Scan for the cell matching the given text and deliver its [x, y] coordinate at center. 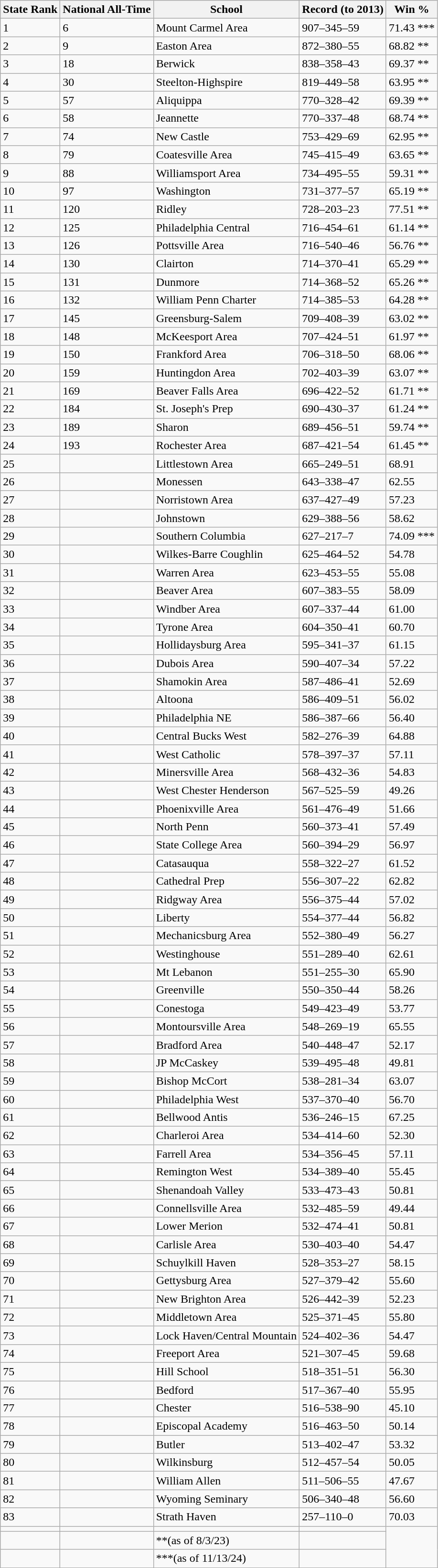
753–429–69 [343, 136]
Easton Area [226, 46]
604–350–41 [343, 627]
35 [31, 645]
625–464–52 [343, 554]
56.27 [412, 936]
63.65 ** [412, 155]
169 [107, 391]
New Castle [226, 136]
27 [31, 500]
549–423–49 [343, 1008]
71 [31, 1299]
56 [31, 1026]
Williamsport Area [226, 173]
Mechanicsburg Area [226, 936]
560–394–29 [343, 845]
525–371–45 [343, 1317]
67 [31, 1226]
57.23 [412, 500]
Huntingdon Area [226, 373]
714–368–52 [343, 282]
521–307–45 [343, 1353]
William Penn Charter [226, 300]
49.44 [412, 1208]
72 [31, 1317]
65.26 ** [412, 282]
50.14 [412, 1426]
57.22 [412, 663]
150 [107, 355]
23 [31, 427]
45.10 [412, 1408]
Sharon [226, 427]
Lock Haven/Central Mountain [226, 1335]
526–442–39 [343, 1299]
590–407–34 [343, 663]
550–350–44 [343, 990]
76 [31, 1390]
524–402–36 [343, 1335]
512–457–54 [343, 1463]
59 [31, 1081]
Philadelphia West [226, 1099]
527–379–42 [343, 1281]
Shamokin Area [226, 681]
52 [31, 954]
568–432–36 [343, 772]
62.55 [412, 481]
58.26 [412, 990]
745–415–49 [343, 155]
71.43 *** [412, 28]
3 [31, 64]
61.97 ** [412, 336]
516–463–50 [343, 1426]
State Rank [31, 10]
Freeport Area [226, 1353]
17 [31, 318]
School [226, 10]
Minersville Area [226, 772]
11 [31, 209]
97 [107, 191]
516–538–90 [343, 1408]
Connellsville Area [226, 1208]
716–540–46 [343, 246]
554–377–44 [343, 918]
West Catholic [226, 754]
12 [31, 228]
1 [31, 28]
Monessen [226, 481]
Bradford Area [226, 1045]
59.31 ** [412, 173]
Beaver Falls Area [226, 391]
46 [31, 845]
22 [31, 409]
75 [31, 1371]
Lower Merion [226, 1226]
61.45 ** [412, 445]
68.06 ** [412, 355]
70 [31, 1281]
60 [31, 1099]
61.14 ** [412, 228]
65.19 ** [412, 191]
Altoona [226, 700]
Steelton-Highspire [226, 82]
21 [31, 391]
29 [31, 536]
716–454–61 [343, 228]
56.70 [412, 1099]
80 [31, 1463]
Chester [226, 1408]
42 [31, 772]
132 [107, 300]
586–387–66 [343, 718]
872–380–55 [343, 46]
539–495–48 [343, 1063]
5 [31, 100]
Gettysburg Area [226, 1281]
567–525–59 [343, 790]
43 [31, 790]
Win % [412, 10]
54 [31, 990]
586–409–51 [343, 700]
40 [31, 736]
Windber Area [226, 609]
15 [31, 282]
Clairton [226, 264]
Coatesville Area [226, 155]
63.07 [412, 1081]
83 [31, 1517]
67.25 [412, 1118]
56.60 [412, 1499]
Frankford Area [226, 355]
49.26 [412, 790]
595–341–37 [343, 645]
50.05 [412, 1463]
81 [31, 1481]
Catasauqua [226, 863]
159 [107, 373]
587–486–41 [343, 681]
56.76 ** [412, 246]
Conestoga [226, 1008]
63.95 ** [412, 82]
57.02 [412, 899]
Episcopal Academy [226, 1426]
556–375–44 [343, 899]
689–456–51 [343, 427]
54.83 [412, 772]
53 [31, 972]
518–351–51 [343, 1371]
49.81 [412, 1063]
Bishop McCort [226, 1081]
National All-Time [107, 10]
Ridgway Area [226, 899]
52.69 [412, 681]
Hollidaysburg Area [226, 645]
32 [31, 591]
Littlestown Area [226, 463]
Carlisle Area [226, 1244]
73 [31, 1335]
540–448–47 [343, 1045]
William Allen [226, 1481]
56.97 [412, 845]
665–249–51 [343, 463]
68.91 [412, 463]
687–421–54 [343, 445]
702–403–39 [343, 373]
47.67 [412, 1481]
55.08 [412, 573]
130 [107, 264]
64.28 ** [412, 300]
189 [107, 427]
78 [31, 1426]
561–476–49 [343, 809]
54.78 [412, 554]
Tyrone Area [226, 627]
55.45 [412, 1172]
McKeesport Area [226, 336]
538–281–34 [343, 1081]
714–385–53 [343, 300]
184 [107, 409]
20 [31, 373]
Aliquippa [226, 100]
13 [31, 246]
16 [31, 300]
Montoursville Area [226, 1026]
533–473–43 [343, 1190]
Hill School [226, 1371]
Bellwood Antis [226, 1118]
14 [31, 264]
77 [31, 1408]
513–402–47 [343, 1444]
552–380–49 [343, 936]
61.15 [412, 645]
731–377–57 [343, 191]
532–485–59 [343, 1208]
770–328–42 [343, 100]
68.82 ** [412, 46]
548–269–19 [343, 1026]
64.88 [412, 736]
64 [31, 1172]
58.15 [412, 1263]
Shenandoah Valley [226, 1190]
55.80 [412, 1317]
534–414–60 [343, 1136]
551–255–30 [343, 972]
Butler [226, 1444]
Jeannette [226, 118]
556–307–22 [343, 881]
52.23 [412, 1299]
506–340–48 [343, 1499]
63 [31, 1154]
33 [31, 609]
536–246–15 [343, 1118]
28 [31, 518]
82 [31, 1499]
643–338–47 [343, 481]
706–318–50 [343, 355]
Philadelphia NE [226, 718]
77.51 ** [412, 209]
55 [31, 1008]
517–367–40 [343, 1390]
66 [31, 1208]
34 [31, 627]
55.95 [412, 1390]
51 [31, 936]
Washington [226, 191]
62 [31, 1136]
New Brighton Area [226, 1299]
61.52 [412, 863]
Johnstown [226, 518]
***(as of 11/13/24) [226, 1558]
44 [31, 809]
696–422–52 [343, 391]
36 [31, 663]
Remington West [226, 1172]
120 [107, 209]
Wilkes-Barre Coughlin [226, 554]
Dunmore [226, 282]
Schuylkill Haven [226, 1263]
627–217–7 [343, 536]
62.82 [412, 881]
530–403–40 [343, 1244]
907–345–59 [343, 28]
Pottsville Area [226, 246]
Charleroi Area [226, 1136]
734–495–55 [343, 173]
19 [31, 355]
637–427–49 [343, 500]
61.00 [412, 609]
Farrell Area [226, 1154]
Westinghouse [226, 954]
51.66 [412, 809]
607–337–44 [343, 609]
Mount Carmel Area [226, 28]
Middletown Area [226, 1317]
Greenville [226, 990]
70.03 [412, 1517]
Beaver Area [226, 591]
690–430–37 [343, 409]
88 [107, 173]
126 [107, 246]
North Penn [226, 827]
714–370–41 [343, 264]
558–322–27 [343, 863]
52.30 [412, 1136]
57.49 [412, 827]
58.62 [412, 518]
47 [31, 863]
Mt Lebanon [226, 972]
607–383–55 [343, 591]
528–353–27 [343, 1263]
25 [31, 463]
61 [31, 1118]
838–358–43 [343, 64]
39 [31, 718]
69.39 ** [412, 100]
Strath Haven [226, 1517]
Liberty [226, 918]
31 [31, 573]
63.02 ** [412, 318]
41 [31, 754]
Ridley [226, 209]
50 [31, 918]
Record (to 2013) [343, 10]
56.30 [412, 1371]
53.32 [412, 1444]
7 [31, 136]
131 [107, 282]
10 [31, 191]
52.17 [412, 1045]
Greensburg-Salem [226, 318]
55.60 [412, 1281]
Berwick [226, 64]
60.70 [412, 627]
West Chester Henderson [226, 790]
Rochester Area [226, 445]
4 [31, 82]
St. Joseph's Prep [226, 409]
45 [31, 827]
56.82 [412, 918]
532–474–41 [343, 1226]
37 [31, 681]
511–506–55 [343, 1481]
145 [107, 318]
148 [107, 336]
707–424–51 [343, 336]
Philadelphia Central [226, 228]
534–389–40 [343, 1172]
26 [31, 481]
582–276–39 [343, 736]
Warren Area [226, 573]
68.74 ** [412, 118]
551–289–40 [343, 954]
770–337–48 [343, 118]
74.09 *** [412, 536]
728–203–23 [343, 209]
2 [31, 46]
59.68 [412, 1353]
24 [31, 445]
257–110–0 [343, 1517]
578–397–37 [343, 754]
534–356–45 [343, 1154]
125 [107, 228]
63.07 ** [412, 373]
62.61 [412, 954]
Bedford [226, 1390]
69 [31, 1263]
629–388–56 [343, 518]
62.95 ** [412, 136]
560–373–41 [343, 827]
State College Area [226, 845]
65 [31, 1190]
56.40 [412, 718]
38 [31, 700]
623–453–55 [343, 573]
8 [31, 155]
Dubois Area [226, 663]
JP McCaskey [226, 1063]
48 [31, 881]
65.90 [412, 972]
Norristown Area [226, 500]
Cathedral Prep [226, 881]
Wyoming Seminary [226, 1499]
Central Bucks West [226, 736]
819–449–58 [343, 82]
59.74 ** [412, 427]
709–408–39 [343, 318]
58.09 [412, 591]
68 [31, 1244]
49 [31, 899]
61.24 ** [412, 409]
65.29 ** [412, 264]
Wilkinsburg [226, 1463]
61.71 ** [412, 391]
Phoenixville Area [226, 809]
56.02 [412, 700]
Southern Columbia [226, 536]
69.37 ** [412, 64]
**(as of 8/3/23) [226, 1540]
53.77 [412, 1008]
537–370–40 [343, 1099]
193 [107, 445]
65.55 [412, 1026]
